Provide the [x, y] coordinate of the cell's center where the given text is located.  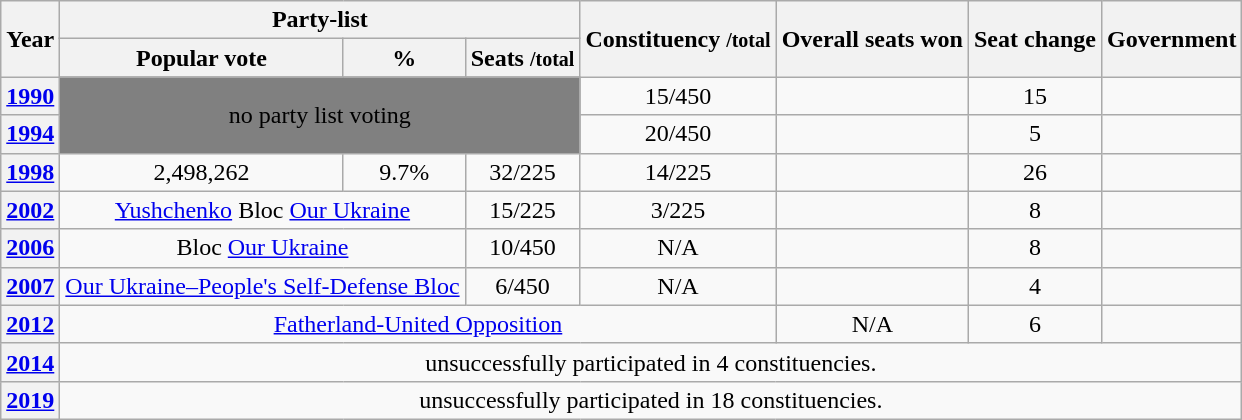
2,498,262 [202, 172]
1990 [30, 96]
% [404, 58]
2019 [30, 400]
20/450 [678, 134]
Party-list [320, 20]
unsuccessfully participated in 4 constituencies. [651, 362]
3/225 [678, 210]
Popular vote [202, 58]
Bloc Our Ukraine [262, 248]
unsuccessfully participated in 18 constituencies. [651, 400]
Fatherland-United Opposition [418, 324]
1994 [30, 134]
Our Ukraine–People's Self-Defense Bloc [262, 286]
1998 [30, 172]
2002 [30, 210]
Seats /total [522, 58]
Overall seats won [872, 39]
26 [1034, 172]
15/450 [678, 96]
Yushchenko Bloc Our Ukraine [262, 210]
9.7% [404, 172]
2014 [30, 362]
6/450 [522, 286]
32/225 [522, 172]
Year [30, 39]
Constituency /total [678, 39]
2012 [30, 324]
6 [1034, 324]
15/225 [522, 210]
10/450 [522, 248]
5 [1034, 134]
4 [1034, 286]
Government [1172, 39]
Seat change [1034, 39]
no party list voting [320, 115]
14/225 [678, 172]
15 [1034, 96]
2006 [30, 248]
2007 [30, 286]
